From the cell containing the given text, extract its center point as [x, y] coordinate. 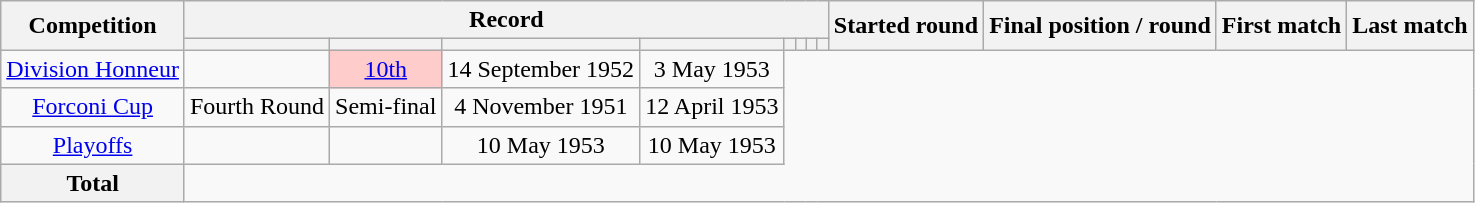
Record [506, 20]
14 September 1952 [541, 69]
4 November 1951 [541, 107]
Division Honneur [93, 69]
Forconi Cup [93, 107]
Playoffs [93, 145]
First match [1281, 26]
3 May 1953 [712, 69]
Total [93, 183]
Semi-final [386, 107]
Last match [1410, 26]
Fourth Round [256, 107]
10th [386, 69]
Started round [906, 26]
12 April 1953 [712, 107]
Competition [93, 26]
Final position / round [1100, 26]
